For the text-containing cell, return its midpoint in [X, Y] coordinate format. 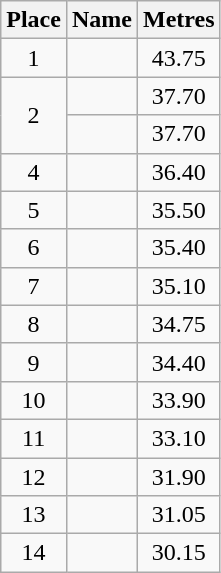
Metres [178, 20]
10 [34, 400]
6 [34, 248]
35.10 [178, 286]
14 [34, 553]
Name [102, 20]
13 [34, 515]
7 [34, 286]
Place [34, 20]
8 [34, 324]
12 [34, 477]
33.90 [178, 400]
33.10 [178, 438]
31.05 [178, 515]
36.40 [178, 172]
34.75 [178, 324]
1 [34, 58]
35.50 [178, 210]
35.40 [178, 248]
2 [34, 115]
34.40 [178, 362]
4 [34, 172]
9 [34, 362]
31.90 [178, 477]
30.15 [178, 553]
5 [34, 210]
43.75 [178, 58]
11 [34, 438]
